Determine the [X, Y] coordinate at the center of the cell enclosing the given text.  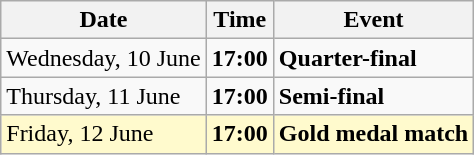
Wednesday, 10 June [104, 58]
Semi-final [373, 96]
Thursday, 11 June [104, 96]
Time [240, 20]
Gold medal match [373, 134]
Event [373, 20]
Quarter-final [373, 58]
Friday, 12 June [104, 134]
Date [104, 20]
